For the text-containing cell, return its midpoint in (X, Y) coordinate format. 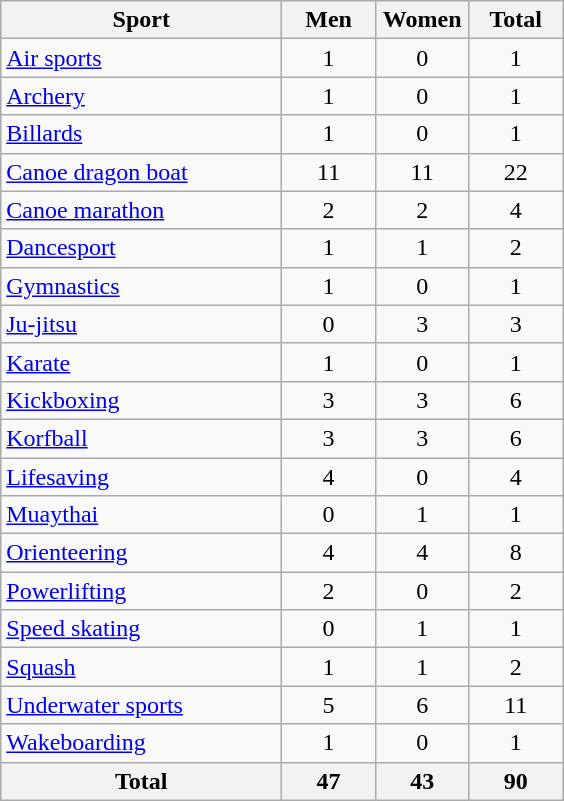
Air sports (142, 58)
Men (329, 20)
Women (422, 20)
Archery (142, 96)
5 (329, 705)
Squash (142, 667)
22 (516, 172)
Orienteering (142, 553)
Lifesaving (142, 477)
Billards (142, 134)
Korfball (142, 438)
Underwater sports (142, 705)
Gymnastics (142, 286)
43 (422, 781)
Canoe dragon boat (142, 172)
Powerlifting (142, 591)
Muaythai (142, 515)
Kickboxing (142, 400)
90 (516, 781)
Ju-jitsu (142, 324)
Sport (142, 20)
Wakeboarding (142, 743)
Dancesport (142, 248)
47 (329, 781)
Canoe marathon (142, 210)
Speed skating (142, 629)
Karate (142, 362)
8 (516, 553)
